From the cell containing the given text, extract its center point as (x, y) coordinate. 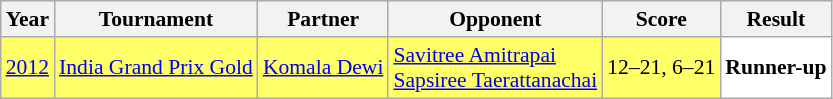
Score (661, 19)
Year (28, 19)
12–21, 6–21 (661, 68)
Savitree Amitrapai Sapsiree Taerattanachai (495, 68)
Partner (324, 19)
Result (776, 19)
India Grand Prix Gold (156, 68)
Komala Dewi (324, 68)
Opponent (495, 19)
Tournament (156, 19)
2012 (28, 68)
Runner-up (776, 68)
